Find where the given text appears and provide that cell's center as [X, Y] coordinate. 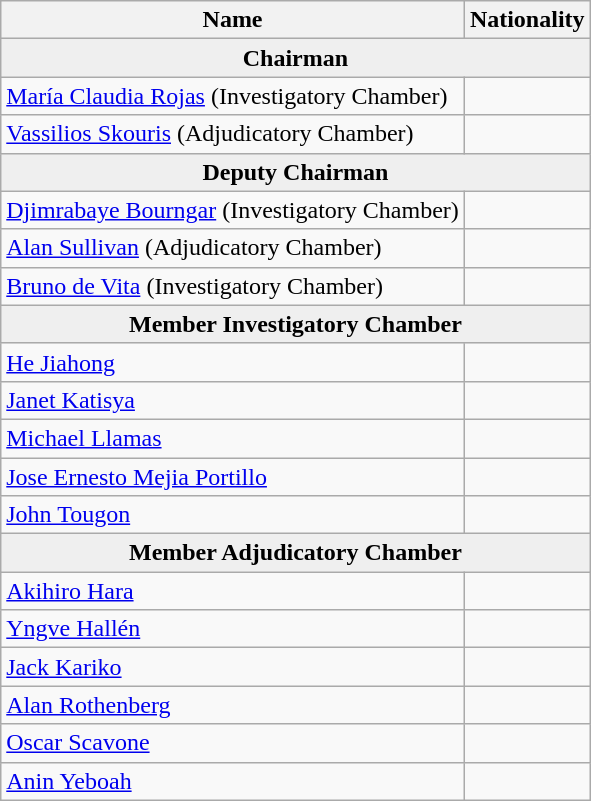
He Jiahong [233, 362]
Bruno de Vita (Investigatory Chamber) [233, 286]
Name [233, 20]
Deputy Chairman [296, 172]
Michael Llamas [233, 438]
Jack Kariko [233, 667]
Nationality [527, 20]
Vassilios Skouris (Adjudicatory Chamber) [233, 134]
Yngve Hallén [233, 629]
Anin Yeboah [233, 781]
Djimrabaye Bourngar (Investigatory Chamber) [233, 210]
Akihiro Hara [233, 591]
Janet Katisya [233, 400]
John Tougon [233, 515]
María Claudia Rojas (Investigatory Chamber) [233, 96]
Member Investigatory Chamber [296, 324]
Alan Rothenberg [233, 705]
Member Adjudicatory Chamber [296, 553]
Alan Sullivan (Adjudicatory Chamber) [233, 248]
Chairman [296, 58]
Jose Ernesto Mejia Portillo [233, 477]
Oscar Scavone [233, 743]
